Provide the [X, Y] coordinate of the cell's center where the given text is located.  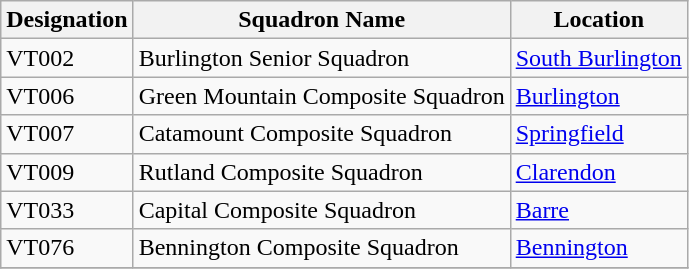
Burlington Senior Squadron [322, 58]
VT006 [67, 96]
Springfield [598, 134]
Green Mountain Composite Squadron [322, 96]
Catamount Composite Squadron [322, 134]
VT007 [67, 134]
Designation [67, 20]
Clarendon [598, 172]
Capital Composite Squadron [322, 210]
Barre [598, 210]
South Burlington [598, 58]
VT002 [67, 58]
Location [598, 20]
VT009 [67, 172]
VT033 [67, 210]
Bennington [598, 248]
VT076 [67, 248]
Rutland Composite Squadron [322, 172]
Squadron Name [322, 20]
Burlington [598, 96]
Bennington Composite Squadron [322, 248]
